Output the [X, Y] coordinate of the center of the cell containing the given text.  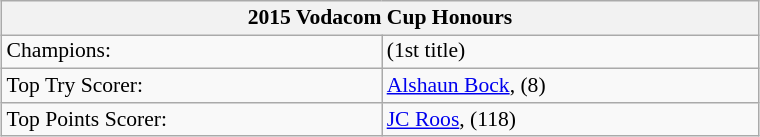
Top Points Scorer: [192, 120]
Champions: [192, 52]
Alshaun Bock, (8) [570, 86]
JC Roos, (118) [570, 120]
(1st title) [570, 52]
2015 Vodacom Cup Honours [380, 18]
Top Try Scorer: [192, 86]
